Provide the (x, y) coordinate of the cell's center where the given text is located.  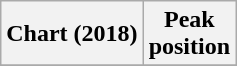
Peak position (189, 34)
Chart (2018) (72, 34)
